Scan for the cell matching the given text and deliver its (x, y) coordinate at center. 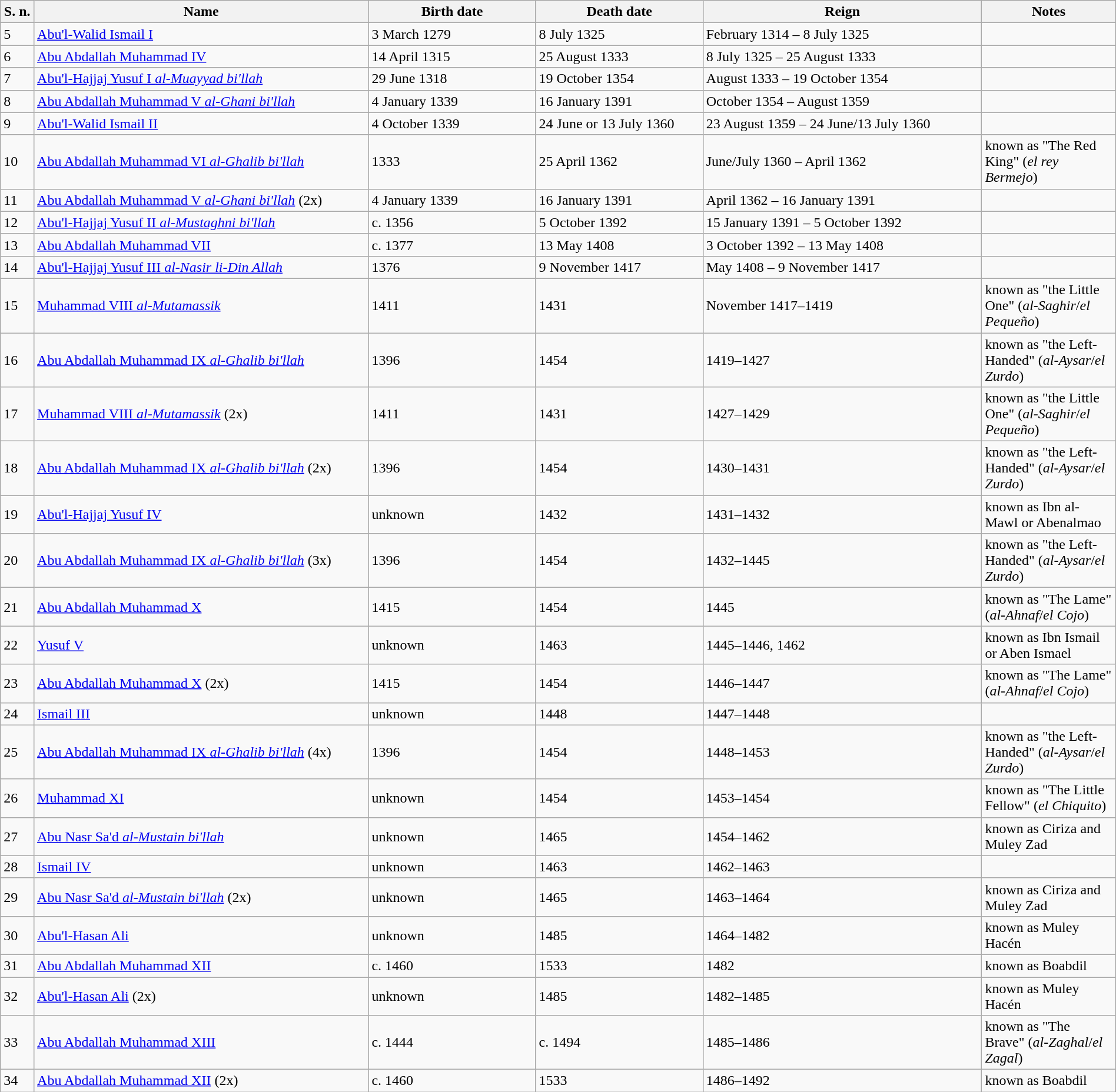
known as "The Brave" (al-Zaghal/el Zagal) (1049, 1043)
16 (18, 360)
3 October 1392 – 13 May 1408 (842, 245)
Abu'l-Hajjaj Yusuf IV (201, 514)
6 (18, 56)
Abu Abdallah Muhammad VII (201, 245)
Abu Abdallah Muhammad IX al-Ghalib bi'llah (3x) (201, 561)
11 (18, 200)
24 (18, 714)
19 (18, 514)
1432 (619, 514)
1453–1454 (842, 798)
October 1354 – August 1359 (842, 101)
25 August 1333 (619, 56)
26 (18, 798)
Abu'l-Walid Ismail I (201, 34)
Reign (842, 12)
Abu Abdallah Muhammad X (201, 607)
10 (18, 162)
1427–1429 (842, 414)
known as "The Little Fellow" (el Chiquito) (1049, 798)
1376 (452, 267)
25 April 1362 (619, 162)
29 (18, 897)
Abu Abdallah Muhammad V al-Ghani bi'llah (201, 101)
known as Ibn Ismail or Aben Ismael (1049, 645)
1464–1482 (842, 935)
15 (18, 305)
4 October 1339 (452, 124)
34 (18, 1081)
Abu Nasr Sa'd al-Mustain bi'llah (2x) (201, 897)
5 (18, 34)
3 March 1279 (452, 34)
29 June 1318 (452, 79)
30 (18, 935)
13 May 1408 (619, 245)
Abu Abdallah Muhammad IV (201, 56)
S. n. (18, 12)
Abu Abdallah Muhammad IX al-Ghalib bi'llah (4x) (201, 752)
12 (18, 222)
Birth date (452, 12)
15 January 1391 – 5 October 1392 (842, 222)
25 (18, 752)
Abu'l-Hajjaj Yusuf I al-Muayyad bi'llah (201, 79)
1431–1432 (842, 514)
17 (18, 414)
23 August 1359 – 24 June/13 July 1360 (842, 124)
1486–1492 (842, 1081)
1447–1448 (842, 714)
June/July 1360 – April 1362 (842, 162)
19 October 1354 (619, 79)
28 (18, 867)
Abu Abdallah Muhammad VI al-Ghalib bi'llah (201, 162)
May 1408 – 9 November 1417 (842, 267)
1446–1447 (842, 684)
Abu Abdallah Muhammad V al-Ghani bi'llah (2x) (201, 200)
13 (18, 245)
27 (18, 837)
Abu Abdallah Muhammad XII (2x) (201, 1081)
1445 (842, 607)
9 (18, 124)
8 July 1325 – 25 August 1333 (842, 56)
Muhammad VIII al-Mutamassik (201, 305)
Abu Abdallah Muhammad XII (201, 966)
8 July 1325 (619, 34)
1419–1427 (842, 360)
Abu'l-Hajjaj Yusuf II al-Mustaghni bi'llah (201, 222)
1430–1431 (842, 468)
Notes (1049, 12)
Abu Nasr Sa'd al-Mustain bi'llah (201, 837)
31 (18, 966)
Muhammad XI (201, 798)
1445–1446, 1462 (842, 645)
c. 1494 (619, 1043)
Abu Abdallah Muhammad X (2x) (201, 684)
Abu'l-Hasan Ali (2x) (201, 996)
14 (18, 267)
1462–1463 (842, 867)
Death date (619, 12)
c. 1377 (452, 245)
Abu'l-Walid Ismail II (201, 124)
Name (201, 12)
5 October 1392 (619, 222)
9 November 1417 (619, 267)
Ismail IV (201, 867)
23 (18, 684)
1482 (842, 966)
February 1314 – 8 July 1325 (842, 34)
Abu Abdallah Muhammad IX al-Ghalib bi'llah (201, 360)
18 (18, 468)
1485–1486 (842, 1043)
24 June or 13 July 1360 (619, 124)
Ismail III (201, 714)
1482–1485 (842, 996)
7 (18, 79)
20 (18, 561)
November 1417–1419 (842, 305)
Abu'l-Hajjaj Yusuf III al-Nasir li-Din Allah (201, 267)
April 1362 – 16 January 1391 (842, 200)
1432–1445 (842, 561)
1333 (452, 162)
22 (18, 645)
August 1333 – 19 October 1354 (842, 79)
1448–1453 (842, 752)
known as "The Red King" (el rey Bermejo) (1049, 162)
known as Ibn al-Mawl or Abenalmao (1049, 514)
Abu Abdallah Muhammad XIII (201, 1043)
1463–1464 (842, 897)
8 (18, 101)
1454–1462 (842, 837)
Abu'l-Hasan Ali (201, 935)
c. 1444 (452, 1043)
32 (18, 996)
Muhammad VIII al-Mutamassik (2x) (201, 414)
1448 (619, 714)
14 April 1315 (452, 56)
c. 1356 (452, 222)
21 (18, 607)
Abu Abdallah Muhammad IX al-Ghalib bi'llah (2x) (201, 468)
Yusuf V (201, 645)
33 (18, 1043)
